Identify which cell holds the provided text, then report its (x, y) central coordinate. 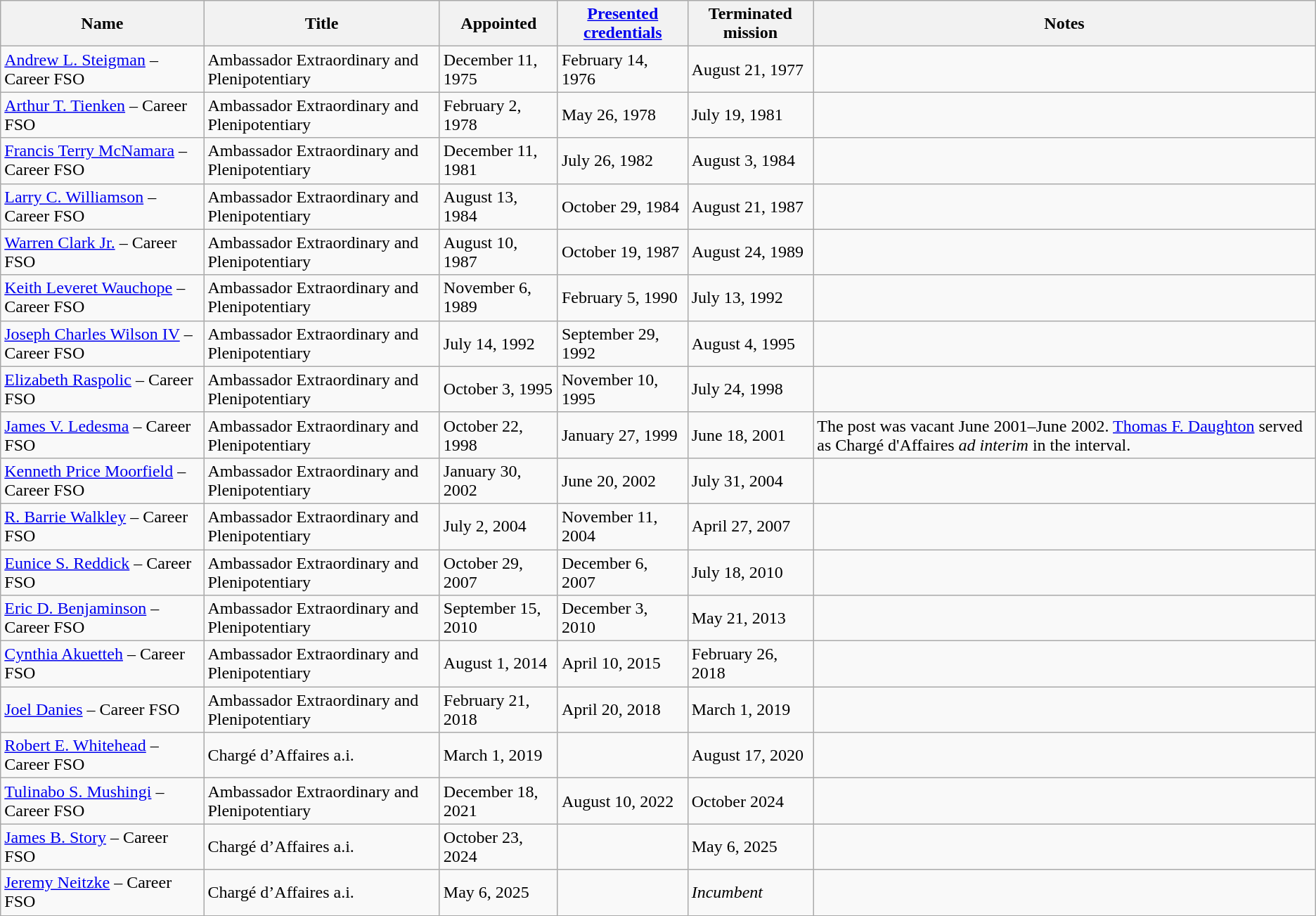
April 20, 2018 (623, 710)
Appointed (498, 24)
September 15, 2010 (498, 619)
February 2, 1978 (498, 115)
July 19, 1981 (751, 115)
May 26, 1978 (623, 115)
July 24, 1998 (751, 389)
November 11, 2004 (623, 526)
August 17, 2020 (751, 755)
July 13, 1992 (751, 298)
October 19, 1987 (623, 252)
February 21, 2018 (498, 710)
July 14, 1992 (498, 343)
August 10, 1987 (498, 252)
February 14, 1976 (623, 69)
August 3, 1984 (751, 160)
November 10, 1995 (623, 389)
December 11, 1975 (498, 69)
August 4, 1995 (751, 343)
Eunice S. Reddick – Career FSO (103, 572)
Warren Clark Jr. – Career FSO (103, 252)
July 26, 1982 (623, 160)
October 3, 1995 (498, 389)
Robert E. Whitehead – Career FSO (103, 755)
May 21, 2013 (751, 619)
June 18, 2001 (751, 434)
August 1, 2014 (498, 664)
September 29, 1992 (623, 343)
Presented credentials (623, 24)
July 31, 2004 (751, 481)
Keith Leveret Wauchope – Career FSO (103, 298)
February 26, 2018 (751, 664)
January 27, 1999 (623, 434)
October 23, 2024 (498, 846)
Eric D. Benjaminson – Career FSO (103, 619)
Terminated mission (751, 24)
The post was vacant June 2001–June 2002. Thomas F. Daughton served as Chargé d'Affaires ad interim in the interval. (1064, 434)
August 13, 1984 (498, 207)
January 30, 2002 (498, 481)
April 10, 2015 (623, 664)
Incumbent (751, 893)
November 6, 1989 (498, 298)
August 24, 1989 (751, 252)
August 21, 1987 (751, 207)
July 18, 2010 (751, 572)
Joel Danies – Career FSO (103, 710)
Name (103, 24)
James V. Ledesma – Career FSO (103, 434)
Larry C. Williamson – Career FSO (103, 207)
October 29, 1984 (623, 207)
Andrew L. Steigman – Career FSO (103, 69)
December 6, 2007 (623, 572)
December 11, 1981 (498, 160)
October 22, 1998 (498, 434)
December 18, 2021 (498, 801)
Elizabeth Raspolic – Career FSO (103, 389)
August 21, 1977 (751, 69)
Kenneth Price Moorfield – Career FSO (103, 481)
April 27, 2007 (751, 526)
Cynthia Akuetteh – Career FSO (103, 664)
Title (322, 24)
James B. Story – Career FSO (103, 846)
Arthur T. Tienken – Career FSO (103, 115)
Notes (1064, 24)
Jeremy Neitzke – Career FSO (103, 893)
December 3, 2010 (623, 619)
October 29, 2007 (498, 572)
Francis Terry McNamara – Career FSO (103, 160)
October 2024 (751, 801)
Tulinabo S. Mushingi – Career FSO (103, 801)
June 20, 2002 (623, 481)
R. Barrie Walkley – Career FSO (103, 526)
July 2, 2004 (498, 526)
February 5, 1990 (623, 298)
August 10, 2022 (623, 801)
Joseph Charles Wilson IV – Career FSO (103, 343)
